Extract the (X, Y) coordinate from the center of the cell holding the provided text.  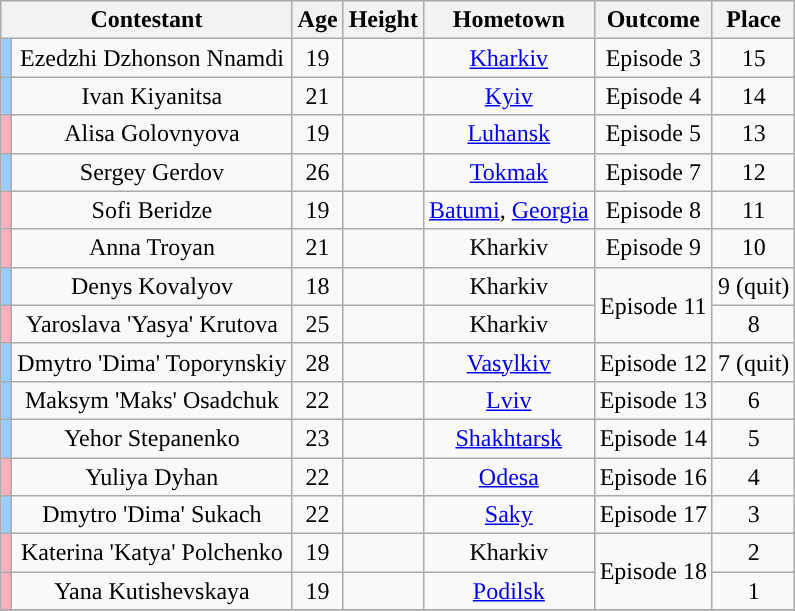
Dmytro 'Dima' Sukach (152, 515)
5 (753, 438)
Batumi, Georgia (508, 210)
Place (753, 20)
Sofi Beridze (152, 210)
Odesa (508, 477)
Sergey Gerdov (152, 172)
Podilsk (508, 591)
Episode 16 (653, 477)
3 (753, 515)
Age (318, 20)
Luhansk (508, 134)
11 (753, 210)
Episode 7 (653, 172)
Episode 8 (653, 210)
Katerina 'Katya' Polchenko (152, 553)
26 (318, 172)
Lviv (508, 400)
Height (383, 20)
Outcome (653, 20)
Ezedzhi Dzhonson Nnamdi (152, 58)
Alisa Golovnyova (152, 134)
15 (753, 58)
Shakhtarsk (508, 438)
Maksym 'Maks' Osadchuk (152, 400)
Episode 14 (653, 438)
Ivan Kiyanitsa (152, 96)
14 (753, 96)
Episode 9 (653, 248)
18 (318, 286)
Yehor Stepanenko (152, 438)
10 (753, 248)
Dmytro 'Dima' Toporynskiy (152, 362)
Episode 11 (653, 305)
28 (318, 362)
Episode 17 (653, 515)
4 (753, 477)
23 (318, 438)
Episode 13 (653, 400)
Episode 3 (653, 58)
9 (quit) (753, 286)
8 (753, 324)
1 (753, 591)
Episode 18 (653, 572)
Saky (508, 515)
25 (318, 324)
Episode 4 (653, 96)
Anna Troyan (152, 248)
Contestant (146, 20)
Episode 12 (653, 362)
Kyiv (508, 96)
Tokmak (508, 172)
Yaroslava 'Yasya' Krutova (152, 324)
6 (753, 400)
Yana Kutishevskaya (152, 591)
Denys Kovalyov (152, 286)
7 (quit) (753, 362)
Hometown (508, 20)
Vasylkiv (508, 362)
2 (753, 553)
13 (753, 134)
Episode 5 (653, 134)
Yuliya Dyhan (152, 477)
12 (753, 172)
